Capture the cell that displays the provided text and extract its (x, y) central coordinate. 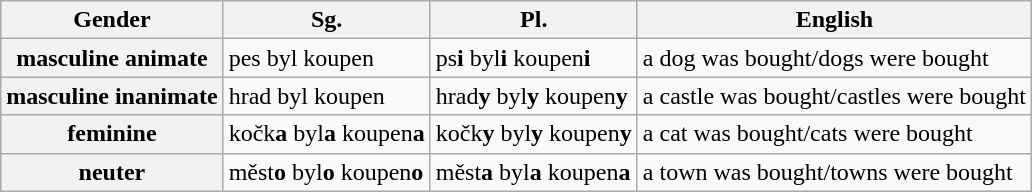
město bylo koupeno (326, 172)
Pl. (534, 20)
neuter (112, 172)
psi byli koupeni (534, 58)
pes byl koupen (326, 58)
hrad byl koupen (326, 96)
English (834, 20)
feminine (112, 134)
Sg. (326, 20)
masculine inanimate (112, 96)
a town was bought/towns were bought (834, 172)
masculine animate (112, 58)
a castle was bought/castles were bought (834, 96)
hrady byly koupeny (534, 96)
a dog was bought/dogs were bought (834, 58)
Gender (112, 20)
kočky byly koupeny (534, 134)
města byla koupena (534, 172)
a cat was bought/cats were bought (834, 134)
kočka byla koupena (326, 134)
